Find where the given text appears and provide that cell's center as (x, y) coordinate. 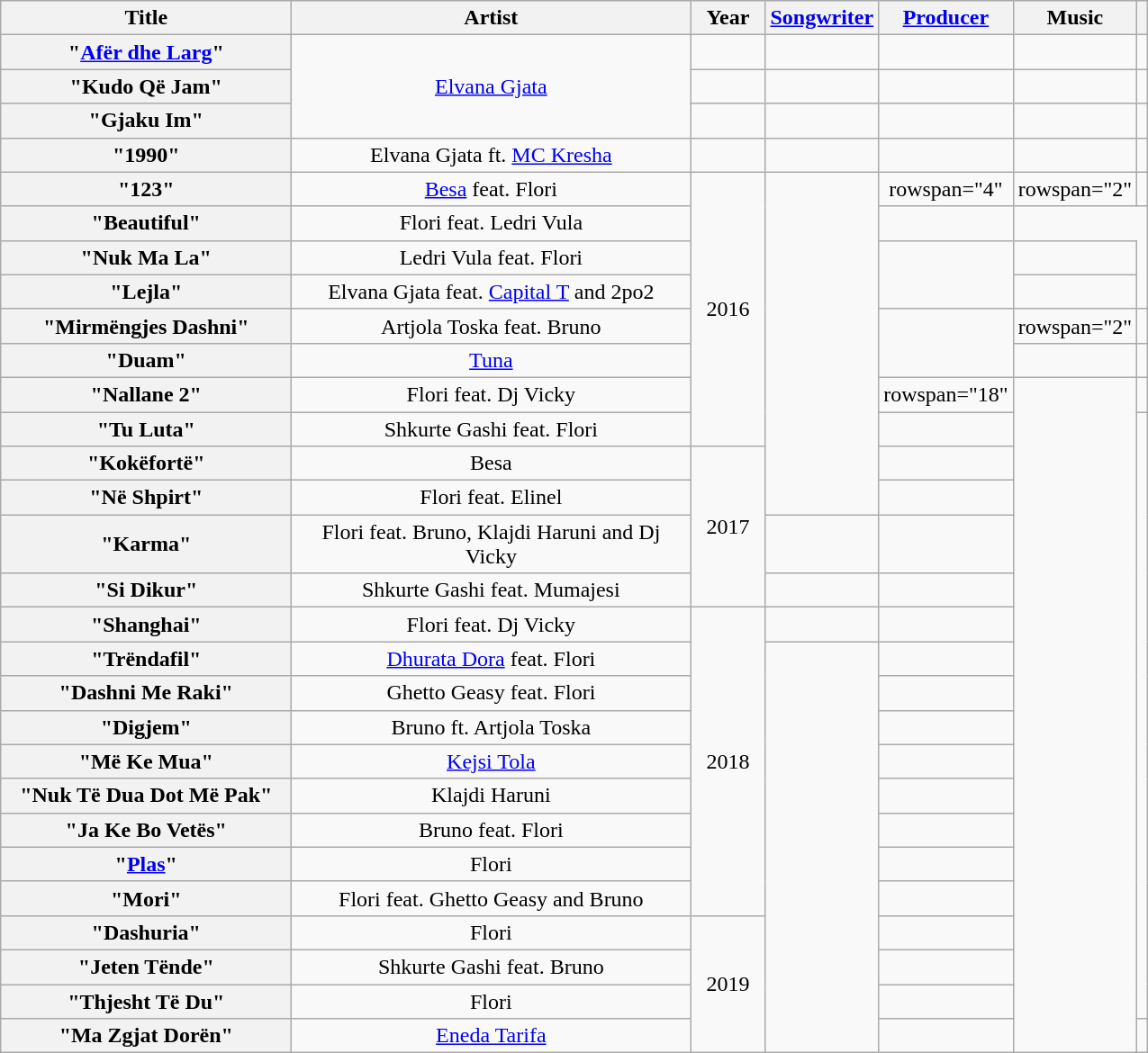
Music (1075, 18)
"Ma Zgjat Dorën" (146, 1036)
"Mirmëngjes Dashni" (146, 326)
Besa (492, 463)
2018 (728, 761)
"Beautiful" (146, 223)
Bruno feat. Flori (492, 830)
Year (728, 18)
"Afër dhe Larg" (146, 52)
2016 (728, 309)
Artist (492, 18)
"Dashuria" (146, 932)
rowspan="4" (946, 189)
"Nallane 2" (146, 394)
Shkurte Gashi feat. Flori (492, 429)
Elvana Gjata ft. MC Kresha (492, 155)
"Nuk Ma La" (146, 257)
"Jeten Tënde" (146, 967)
Klajdi Haruni (492, 796)
rowspan="18" (946, 394)
Dhurata Dora feat. Flori (492, 659)
"Mori" (146, 898)
Artjola Toska feat. Bruno (492, 326)
Ghetto Geasy feat. Flori (492, 693)
"Shanghai" (146, 625)
"Në Shpirt" (146, 498)
Shkurte Gashi feat. Mumajesi (492, 590)
"Më Ke Mua" (146, 761)
2017 (728, 527)
"Ja Ke Bo Vetës" (146, 830)
Title (146, 18)
Producer (946, 18)
"Kudo Që Jam" (146, 86)
"Digjem" (146, 727)
Besa feat. Flori (492, 189)
"Gjaku Im" (146, 121)
Songwriter (822, 18)
"Tu Luta" (146, 429)
"Dashni Me Raki" (146, 693)
"Trëndafil" (146, 659)
"Lejla" (146, 292)
Kejsi Tola (492, 761)
Eneda Tarifa (492, 1036)
"Si Dikur" (146, 590)
"Plas" (146, 864)
Ledri Vula feat. Flori (492, 257)
"123" (146, 189)
Elvana Gjata feat. Capital T and 2po2 (492, 292)
Shkurte Gashi feat. Bruno (492, 967)
"Nuk Të Dua Dot Më Pak" (146, 796)
Flori feat. Ledri Vula (492, 223)
"Kokëfortë" (146, 463)
Flori feat. Elinel (492, 498)
"1990" (146, 155)
Flori feat. Ghetto Geasy and Bruno (492, 898)
"Thjesht Të Du" (146, 1002)
Flori feat. Bruno, Klajdi Haruni and Dj Vicky (492, 544)
"Karma" (146, 544)
"Duam" (146, 360)
Bruno ft. Artjola Toska (492, 727)
Tuna (492, 360)
Elvana Gjata (492, 86)
2019 (728, 984)
